Search for the cell housing the specified text and yield its [X, Y] center coordinate. 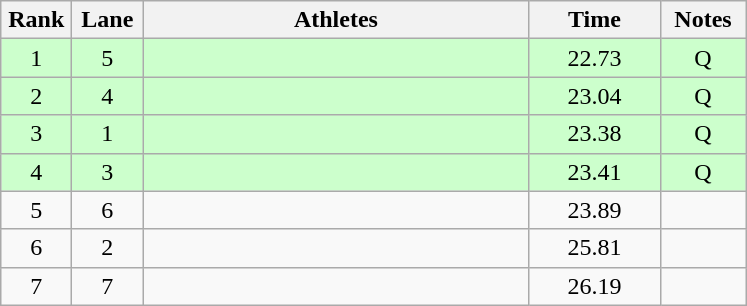
23.89 [594, 210]
Notes [703, 20]
22.73 [594, 58]
Athletes [336, 20]
Lane [108, 20]
23.38 [594, 134]
Rank [36, 20]
Time [594, 20]
26.19 [594, 286]
25.81 [594, 248]
23.41 [594, 172]
23.04 [594, 96]
